Capture the cell that displays the provided text and extract its [X, Y] central coordinate. 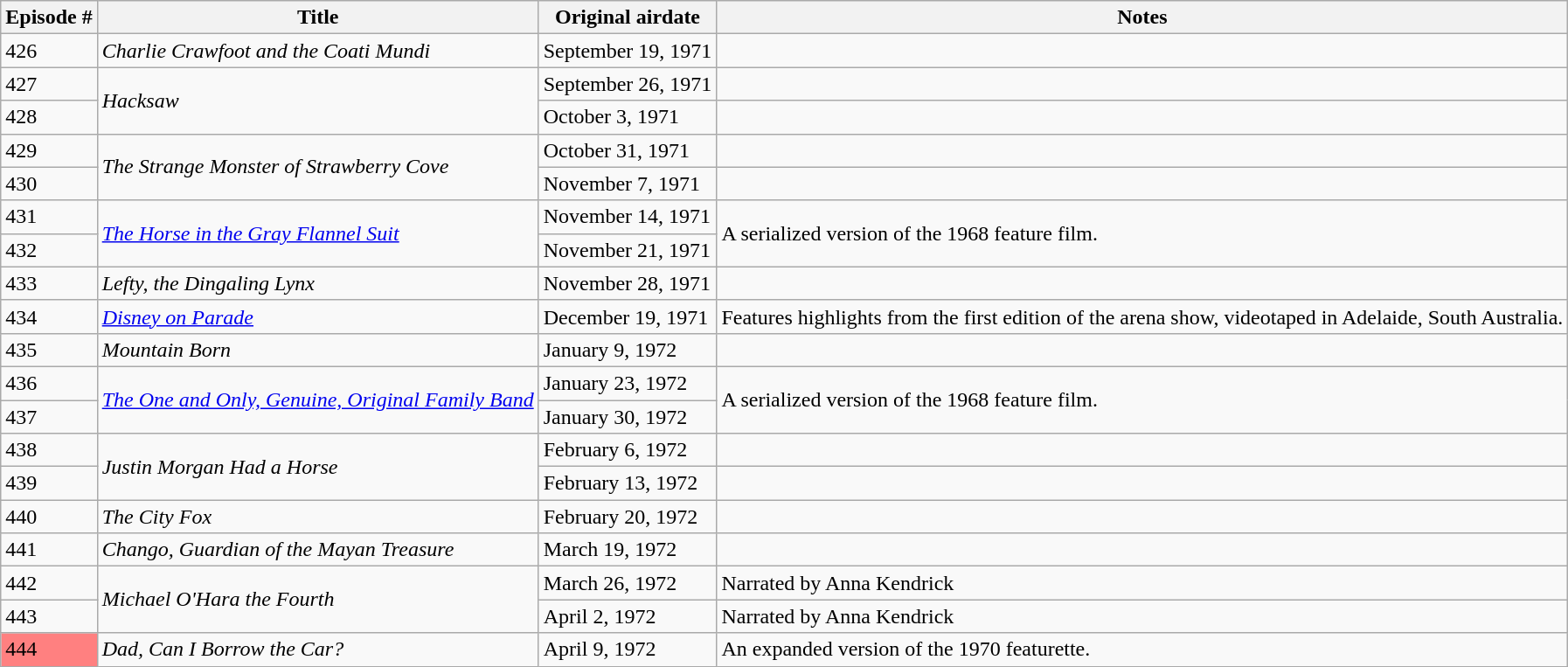
January 30, 1972 [628, 417]
440 [49, 517]
November 7, 1971 [628, 184]
432 [49, 250]
April 9, 1972 [628, 650]
431 [49, 217]
December 19, 1971 [628, 316]
441 [49, 550]
Michael O'Hara the Fourth [318, 600]
Title [318, 17]
The Horse in the Gray Flannel Suit [318, 233]
Episode # [49, 17]
430 [49, 184]
Mountain Born [318, 350]
438 [49, 450]
September 19, 1971 [628, 51]
Dad, Can I Borrow the Car? [318, 650]
428 [49, 117]
February 20, 1972 [628, 517]
January 9, 1972 [628, 350]
426 [49, 51]
February 6, 1972 [628, 450]
427 [49, 84]
An expanded version of the 1970 featurette. [1142, 650]
October 3, 1971 [628, 117]
The City Fox [318, 517]
Chango, Guardian of the Mayan Treasure [318, 550]
435 [49, 350]
March 19, 1972 [628, 550]
November 14, 1971 [628, 217]
439 [49, 483]
October 31, 1971 [628, 150]
436 [49, 383]
November 28, 1971 [628, 283]
November 21, 1971 [628, 250]
Notes [1142, 17]
Disney on Parade [318, 316]
September 26, 1971 [628, 84]
444 [49, 650]
The Strange Monster of Strawberry Cove [318, 167]
429 [49, 150]
The One and Only, Genuine, Original Family Band [318, 400]
January 23, 1972 [628, 383]
Justin Morgan Had a Horse [318, 467]
443 [49, 616]
437 [49, 417]
433 [49, 283]
March 26, 1972 [628, 583]
Hacksaw [318, 101]
434 [49, 316]
Features highlights from the first edition of the arena show, videotaped in Adelaide, South Australia. [1142, 316]
February 13, 1972 [628, 483]
Lefty, the Dingaling Lynx [318, 283]
Original airdate [628, 17]
Charlie Crawfoot and the Coati Mundi [318, 51]
April 2, 1972 [628, 616]
442 [49, 583]
